Determine the [X, Y] coordinate at the center of the cell enclosing the given text.  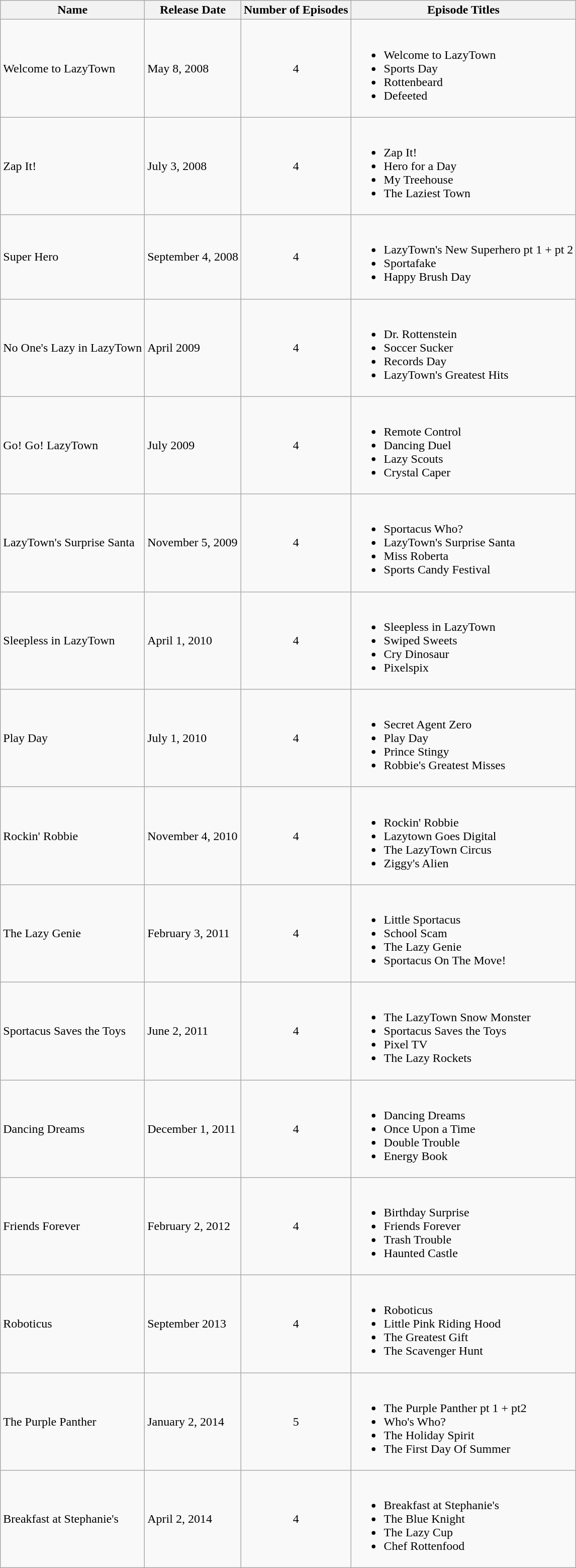
Zap It! [72, 166]
February 2, 2012 [193, 1226]
Dancing DreamsOnce Upon a TimeDouble TroubleEnergy Book [463, 1128]
No One's Lazy in LazyTown [72, 348]
April 1, 2010 [193, 640]
Dr. RottensteinSoccer SuckerRecords DayLazyTown's Greatest Hits [463, 348]
Little SportacusSchool ScamThe Lazy GenieSportacus On The Move! [463, 933]
Birthday SurpriseFriends ForeverTrash TroubleHaunted Castle [463, 1226]
September 2013 [193, 1324]
April 2, 2014 [193, 1519]
5 [296, 1422]
July 3, 2008 [193, 166]
Sportacus Who?LazyTown's Surprise SantaMiss RobertaSports Candy Festival [463, 543]
Name [72, 10]
Super Hero [72, 257]
April 2009 [193, 348]
September 4, 2008 [193, 257]
Welcome to LazyTown [72, 68]
Secret Agent ZeroPlay DayPrince StingyRobbie's Greatest Misses [463, 738]
Breakfast at Stephanie'sThe Blue KnightThe Lazy CupChef Rottenfood [463, 1519]
May 8, 2008 [193, 68]
Friends Forever [72, 1226]
Dancing Dreams [72, 1128]
Rockin' Robbie [72, 836]
June 2, 2011 [193, 1031]
LazyTown's Surprise Santa [72, 543]
Sleepless in LazyTownSwiped SweetsCry DinosaurPixelspix [463, 640]
July 1, 2010 [193, 738]
Breakfast at Stephanie's [72, 1519]
Zap It!Hero for a DayMy TreehouseThe Laziest Town [463, 166]
Rockin' RobbieLazytown Goes DigitalThe LazyTown CircusZiggy's Alien [463, 836]
Episode Titles [463, 10]
The Purple Panther pt 1 + pt2Who's Who?The Holiday SpiritThe First Day Of Summer [463, 1422]
November 4, 2010 [193, 836]
November 5, 2009 [193, 543]
Remote ControlDancing DuelLazy ScoutsCrystal Caper [463, 445]
February 3, 2011 [193, 933]
January 2, 2014 [193, 1422]
July 2009 [193, 445]
Welcome to LazyTownSports DayRottenbeardDefeeted [463, 68]
December 1, 2011 [193, 1128]
RoboticusLittle Pink Riding HoodThe Greatest GiftThe Scavenger Hunt [463, 1324]
Number of Episodes [296, 10]
The Lazy Genie [72, 933]
Sleepless in LazyTown [72, 640]
The Purple Panther [72, 1422]
Release Date [193, 10]
The LazyTown Snow MonsterSportacus Saves the ToysPixel TVThe Lazy Rockets [463, 1031]
Sportacus Saves the Toys [72, 1031]
Play Day [72, 738]
Go! Go! LazyTown [72, 445]
LazyTown's New Superhero pt 1 + pt 2SportafakeHappy Brush Day [463, 257]
Roboticus [72, 1324]
